From the cell containing the given text, extract its center point as (x, y) coordinate. 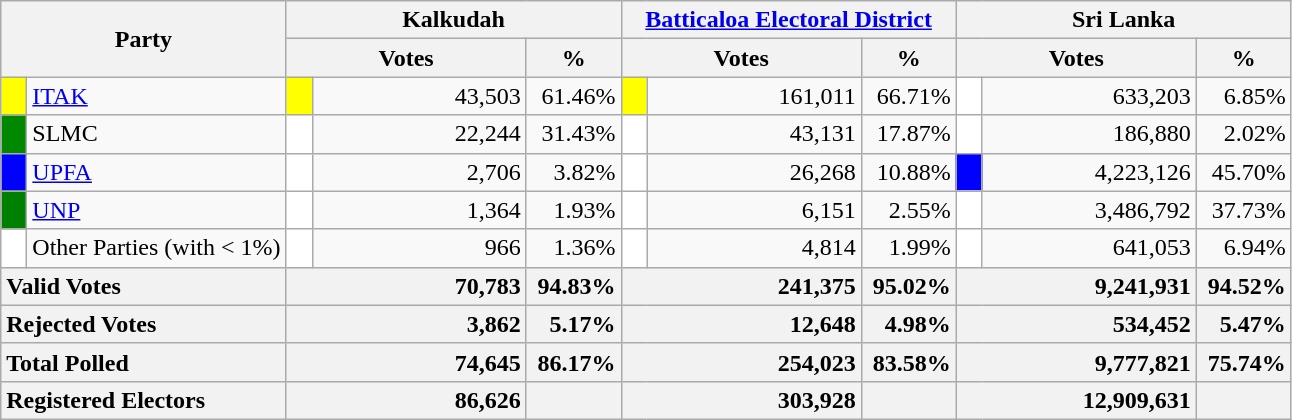
UPFA (156, 172)
1.93% (574, 210)
43,131 (754, 134)
4,814 (754, 248)
3,486,792 (1089, 210)
94.83% (574, 286)
Other Parties (with < 1%) (156, 248)
4,223,126 (1089, 172)
1,364 (419, 210)
95.02% (908, 286)
186,880 (1089, 134)
9,241,931 (1076, 286)
5.17% (574, 324)
31.43% (574, 134)
75.74% (1244, 362)
45.70% (1244, 172)
Sri Lanka (1124, 20)
26,268 (754, 172)
Party (144, 39)
43,503 (419, 96)
94.52% (1244, 286)
633,203 (1089, 96)
74,645 (406, 362)
1.99% (908, 248)
254,023 (741, 362)
22,244 (419, 134)
4.98% (908, 324)
17.87% (908, 134)
641,053 (1089, 248)
12,909,631 (1076, 400)
UNP (156, 210)
Rejected Votes (144, 324)
6.94% (1244, 248)
6.85% (1244, 96)
1.36% (574, 248)
83.58% (908, 362)
Total Polled (144, 362)
Kalkudah (454, 20)
12,648 (741, 324)
241,375 (741, 286)
ITAK (156, 96)
2.55% (908, 210)
70,783 (406, 286)
5.47% (1244, 324)
61.46% (574, 96)
966 (419, 248)
Batticaloa Electoral District (788, 20)
86,626 (406, 400)
9,777,821 (1076, 362)
2,706 (419, 172)
3.82% (574, 172)
86.17% (574, 362)
37.73% (1244, 210)
161,011 (754, 96)
534,452 (1076, 324)
6,151 (754, 210)
Valid Votes (144, 286)
2.02% (1244, 134)
66.71% (908, 96)
Registered Electors (144, 400)
SLMC (156, 134)
10.88% (908, 172)
303,928 (741, 400)
3,862 (406, 324)
